Detect which cell encompasses the target text, then output its [x, y] center coordinate. 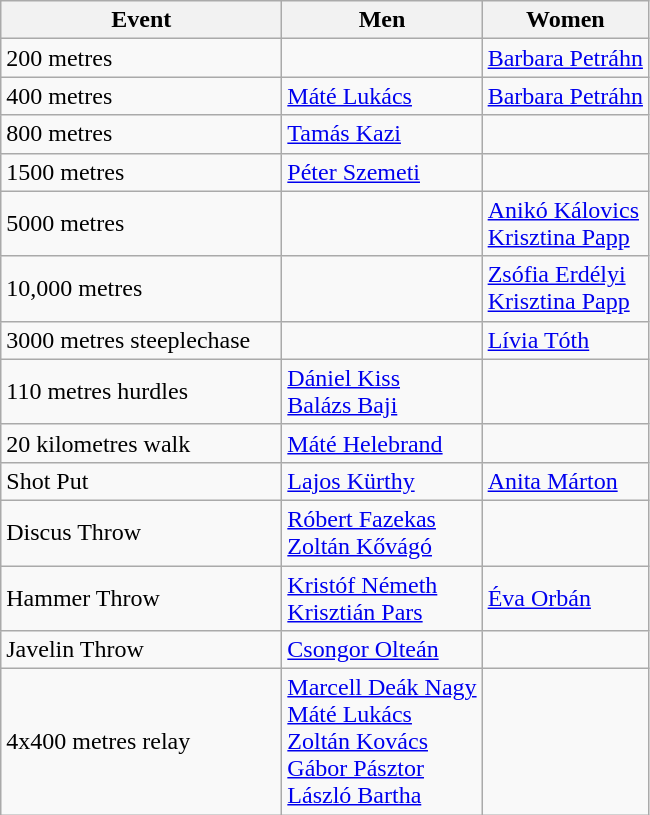
Tamás Kazi [382, 134]
Éva Orbán [565, 598]
Lívia Tóth [565, 340]
Anikó Kálovics Krisztina Papp [565, 224]
Máté Helebrand [382, 443]
Event [142, 20]
200 metres [142, 58]
800 metres [142, 134]
Dániel Kiss Balázs Baji [382, 392]
Anita Márton [565, 481]
Marcell Deák Nagy Máté Lukács Zoltán Kovács Gábor Pásztor László Bartha [382, 742]
4x400 metres relay [142, 742]
Lajos Kürthy [382, 481]
110 metres hurdles [142, 392]
Róbert Fazekas Zoltán Kővágó [382, 532]
5000 metres [142, 224]
Women [565, 20]
Hammer Throw [142, 598]
1500 metres [142, 172]
Discus Throw [142, 532]
Csongor Olteán [382, 650]
Máté Lukács [382, 96]
10,000 metres [142, 288]
Kristóf Németh Krisztián Pars [382, 598]
3000 metres steeplechase [142, 340]
Javelin Throw [142, 650]
Péter Szemeti [382, 172]
400 metres [142, 96]
Shot Put [142, 481]
Men [382, 20]
20 kilometres walk [142, 443]
Zsófia Erdélyi Krisztina Papp [565, 288]
